Return the (X, Y) coordinate for the center point of the cell that contains the specified text.  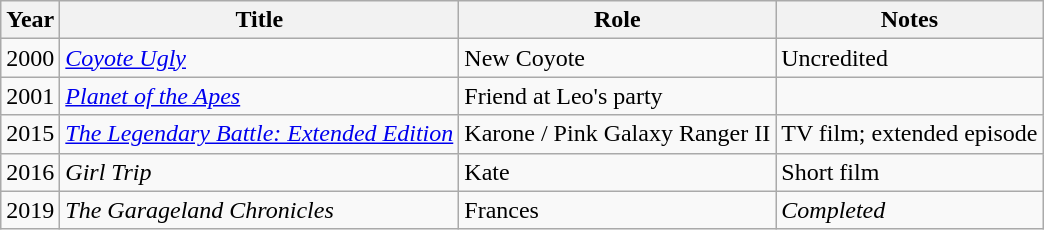
Notes (910, 20)
New Coyote (618, 58)
The Legendary Battle: Extended Edition (260, 134)
Friend at Leo's party (618, 96)
2000 (30, 58)
Completed (910, 210)
Frances (618, 210)
Role (618, 20)
2016 (30, 172)
Short film (910, 172)
2015 (30, 134)
The Garageland Chronicles (260, 210)
Coyote Ugly (260, 58)
Karone / Pink Galaxy Ranger II (618, 134)
Kate (618, 172)
Uncredited (910, 58)
Planet of the Apes (260, 96)
Year (30, 20)
Girl Trip (260, 172)
2001 (30, 96)
2019 (30, 210)
TV film; extended episode (910, 134)
Title (260, 20)
